Scan for the cell matching the given text and deliver its [x, y] coordinate at center. 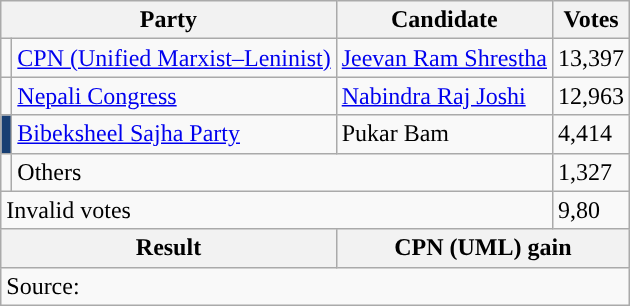
Source: [316, 286]
4,414 [592, 134]
12,963 [592, 96]
Jeevan Ram Shrestha [444, 58]
1,327 [592, 172]
Pukar Bam [444, 134]
Others [282, 172]
9,80 [592, 210]
Candidate [444, 20]
Nepali Congress [174, 96]
13,397 [592, 58]
Result [168, 248]
Party [168, 20]
Nabindra Raj Joshi [444, 96]
Votes [592, 20]
Bibeksheel Sajha Party [174, 134]
CPN (UML) gain [482, 248]
CPN (Unified Marxist–Leninist) [174, 58]
Invalid votes [277, 210]
